Extract the [x, y] coordinate from the center of the cell holding the provided text.  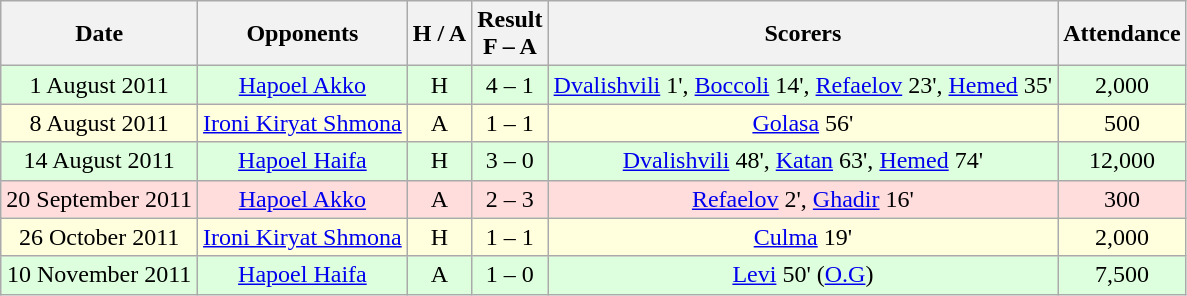
12,000 [1122, 161]
Attendance [1122, 34]
4 – 1 [510, 85]
10 November 2011 [100, 275]
1 August 2011 [100, 85]
Culma 19' [803, 237]
Date [100, 34]
Dvalishvili 1', Boccoli 14', Refaelov 23', Hemed 35' [803, 85]
Opponents [303, 34]
ResultF – A [510, 34]
7,500 [1122, 275]
26 October 2011 [100, 237]
14 August 2011 [100, 161]
1 – 0 [510, 275]
Levi 50' (O.G) [803, 275]
2 – 3 [510, 199]
Golasa 56' [803, 123]
20 September 2011 [100, 199]
3 – 0 [510, 161]
Refaelov 2', Ghadir 16' [803, 199]
H / A [439, 34]
500 [1122, 123]
300 [1122, 199]
Dvalishvili 48', Katan 63', Hemed 74' [803, 161]
8 August 2011 [100, 123]
Scorers [803, 34]
